Extract the (x, y) coordinate from the center of the cell holding the provided text.  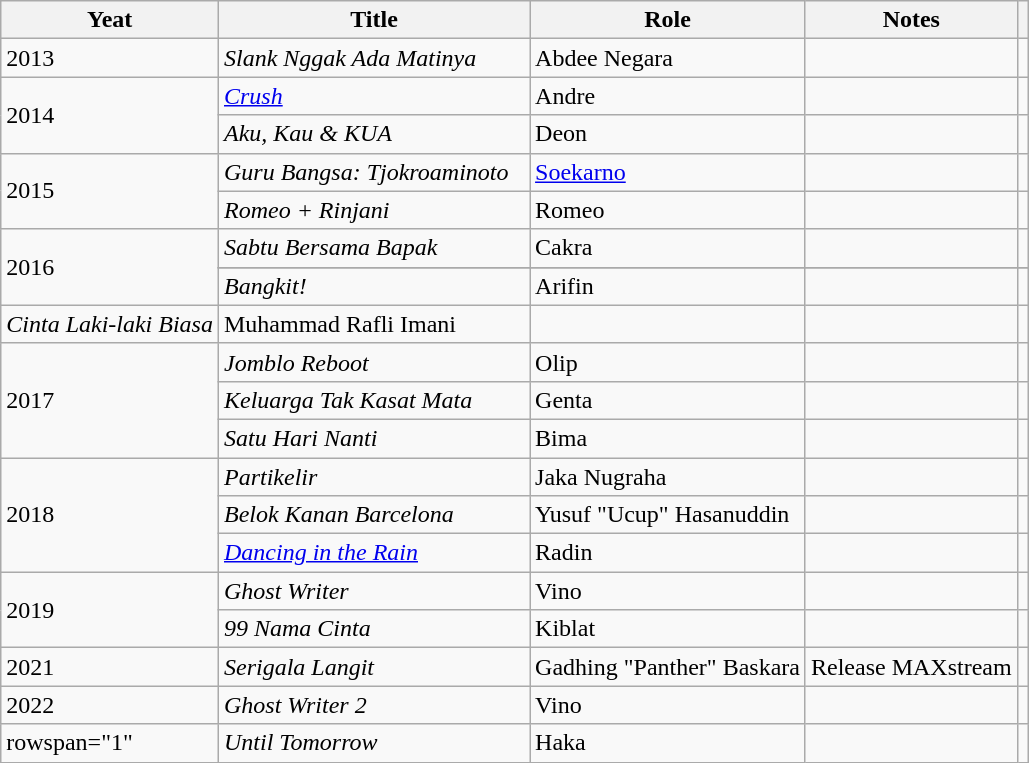
2013 (110, 58)
Jaka Nugraha (668, 477)
Yusuf "Ucup" Hasanuddin (668, 515)
2015 (110, 191)
Radin (668, 553)
Notes (911, 20)
Gadhing "Panther" Baskara (668, 667)
2014 (110, 115)
Satu Hari Nanti (374, 438)
Andre (668, 96)
Yeat (110, 20)
Romeo + Rinjani (374, 210)
Romeo (668, 210)
2021 (110, 667)
Muhammad Rafli Imani (374, 324)
2017 (110, 400)
Guru Bangsa: Tjokroaminoto (374, 172)
Olip (668, 362)
Cinta Laki-laki Biasa (110, 324)
Jomblo Reboot (374, 362)
Haka (668, 743)
Title (374, 20)
Ghost Writer 2 (374, 705)
Ghost Writer (374, 591)
Crush (374, 96)
Role (668, 20)
rowspan="1" (110, 743)
Partikelir (374, 477)
99 Nama Cinta (374, 629)
Genta (668, 400)
Slank Nggak Ada Matinya (374, 58)
Serigala Langit (374, 667)
Sabtu Bersama Bapak (374, 248)
Soekarno (668, 172)
Release MAXstream (911, 667)
2018 (110, 515)
Aku, Kau & KUA (374, 134)
2022 (110, 705)
Kiblat (668, 629)
2016 (110, 267)
Deon (668, 134)
Cakra (668, 248)
Dancing in the Rain (374, 553)
Bangkit! (374, 286)
Keluarga Tak Kasat Mata (374, 400)
Belok Kanan Barcelona (374, 515)
Arifin (668, 286)
2019 (110, 610)
Bima (668, 438)
Abdee Negara (668, 58)
Until Tomorrow (374, 743)
